Output the (x, y) coordinate of the center of the cell containing the given text.  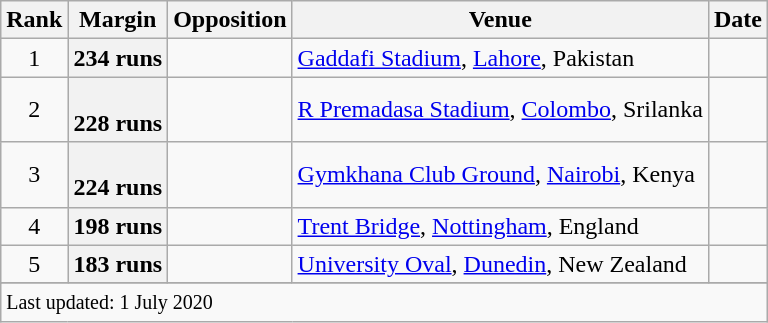
Margin (118, 20)
4 (34, 226)
Date (738, 20)
Venue (500, 20)
Rank (34, 20)
224 runs (118, 174)
Last updated: 1 July 2020 (384, 302)
University Oval, Dunedin, New Zealand (500, 264)
Opposition (230, 20)
R Premadasa Stadium, Colombo, Srilanka (500, 110)
Gaddafi Stadium, Lahore, Pakistan (500, 58)
198 runs (118, 226)
228 runs (118, 110)
5 (34, 264)
Trent Bridge, Nottingham, England (500, 226)
Gymkhana Club Ground, Nairobi, Kenya (500, 174)
1 (34, 58)
183 runs (118, 264)
3 (34, 174)
234 runs (118, 58)
2 (34, 110)
